Provide the [X, Y] coordinate of the cell's center where the given text is located.  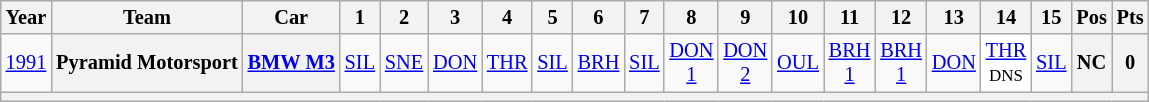
1991 [26, 63]
2 [404, 17]
9 [745, 17]
SNE [404, 63]
DON2 [745, 63]
11 [850, 17]
OUL [798, 63]
7 [644, 17]
13 [954, 17]
4 [507, 17]
DON1 [691, 63]
6 [599, 17]
Team [146, 17]
5 [552, 17]
10 [798, 17]
15 [1051, 17]
BRH [599, 63]
BMW M3 [292, 63]
Year [26, 17]
8 [691, 17]
Car [292, 17]
3 [455, 17]
14 [1006, 17]
Pts [1130, 17]
THR [507, 63]
Pyramid Motorsport [146, 63]
0 [1130, 63]
1 [360, 17]
THRDNS [1006, 63]
NC [1091, 63]
Pos [1091, 17]
12 [901, 17]
